Identify which cell holds the provided text, then report its (x, y) central coordinate. 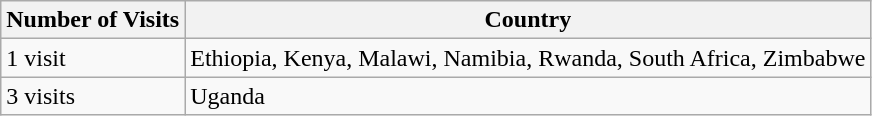
3 visits (93, 96)
Number of Visits (93, 20)
1 visit (93, 58)
Country (528, 20)
Ethiopia, Kenya, Malawi, Namibia, Rwanda, South Africa, Zimbabwe (528, 58)
Uganda (528, 96)
